Extract the [X, Y] coordinate from the center of the cell holding the provided text.  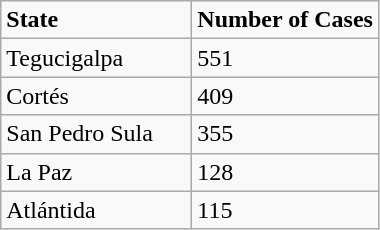
State [96, 20]
Number of Cases [286, 20]
115 [286, 210]
409 [286, 96]
355 [286, 134]
Tegucigalpa [96, 58]
Atlántida [96, 210]
San Pedro Sula [96, 134]
La Paz [96, 172]
551 [286, 58]
Cortés [96, 96]
128 [286, 172]
